Pinpoint the cell where the given text exists, returning its [x, y] midpoint coordinate. 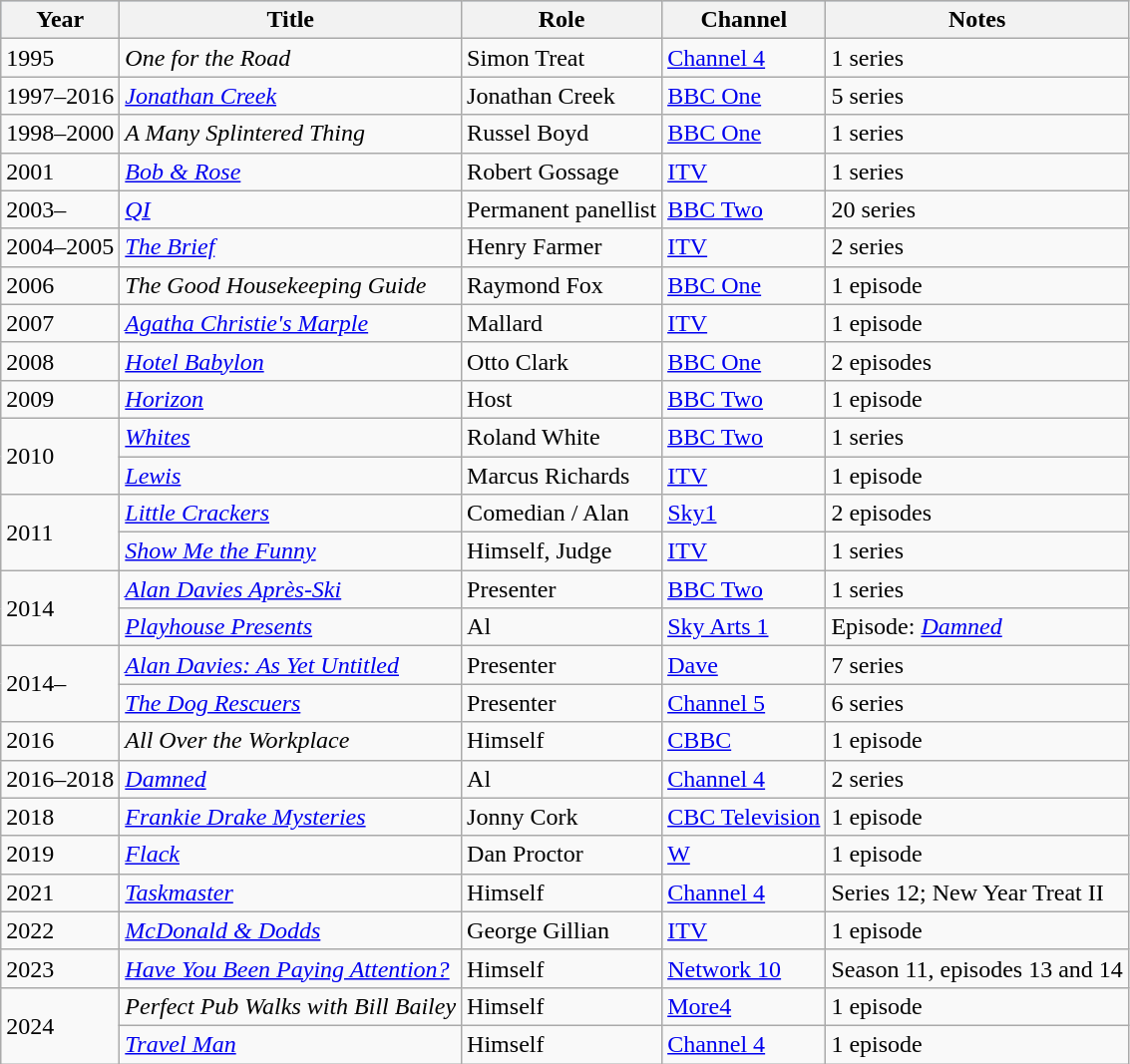
20 series [977, 209]
7 series [977, 665]
2016–2018 [60, 779]
Permanent panellist [563, 209]
2016 [60, 741]
Jonny Cork [563, 817]
Taskmaster [291, 892]
Horizon [291, 399]
1995 [60, 58]
Title [291, 20]
All Over the Workplace [291, 741]
One for the Road [291, 58]
Raymond Fox [563, 285]
Alan Davies: As Yet Untitled [291, 665]
More4 [744, 1006]
The Brief [291, 247]
Perfect Pub Walks with Bill Bailey [291, 1006]
Roland White [563, 437]
Hotel Babylon [291, 361]
Network 10 [744, 968]
2007 [60, 323]
Bob & Rose [291, 172]
2014 [60, 608]
W [744, 855]
2024 [60, 1025]
Whites [291, 437]
Show Me the Funny [291, 551]
2011 [60, 532]
George Gillian [563, 930]
CBC Television [744, 817]
McDonald & Dodds [291, 930]
2009 [60, 399]
Mallard [563, 323]
2014– [60, 684]
Notes [977, 20]
The Dog Rescuers [291, 703]
2008 [60, 361]
Frankie Drake Mysteries [291, 817]
5 series [977, 96]
1997–2016 [60, 96]
A Many Splintered Thing [291, 134]
Episode: Damned [977, 627]
2004–2005 [60, 247]
2018 [60, 817]
Sky Arts 1 [744, 627]
Marcus Richards [563, 476]
Role [563, 20]
Channel [744, 20]
Flack [291, 855]
2010 [60, 456]
Lewis [291, 476]
Sky1 [744, 514]
Agatha Christie's Marple [291, 323]
Simon Treat [563, 58]
QI [291, 209]
Travel Man [291, 1044]
Dave [744, 665]
2006 [60, 285]
Comedian / Alan [563, 514]
2023 [60, 968]
Channel 5 [744, 703]
Have You Been Paying Attention? [291, 968]
CBBC [744, 741]
Russel Boyd [563, 134]
Damned [291, 779]
Dan Proctor [563, 855]
Playhouse Presents [291, 627]
Series 12; New Year Treat II [977, 892]
Little Crackers [291, 514]
2001 [60, 172]
Himself, Judge [563, 551]
6 series [977, 703]
Robert Gossage [563, 172]
Season 11, episodes 13 and 14 [977, 968]
2021 [60, 892]
2003– [60, 209]
Host [563, 399]
2019 [60, 855]
2022 [60, 930]
Alan Davies Après-Ski [291, 589]
1998–2000 [60, 134]
The Good Housekeeping Guide [291, 285]
Otto Clark [563, 361]
Year [60, 20]
Henry Farmer [563, 247]
